Return the [x, y] coordinate for the center point of the cell that contains the specified text.  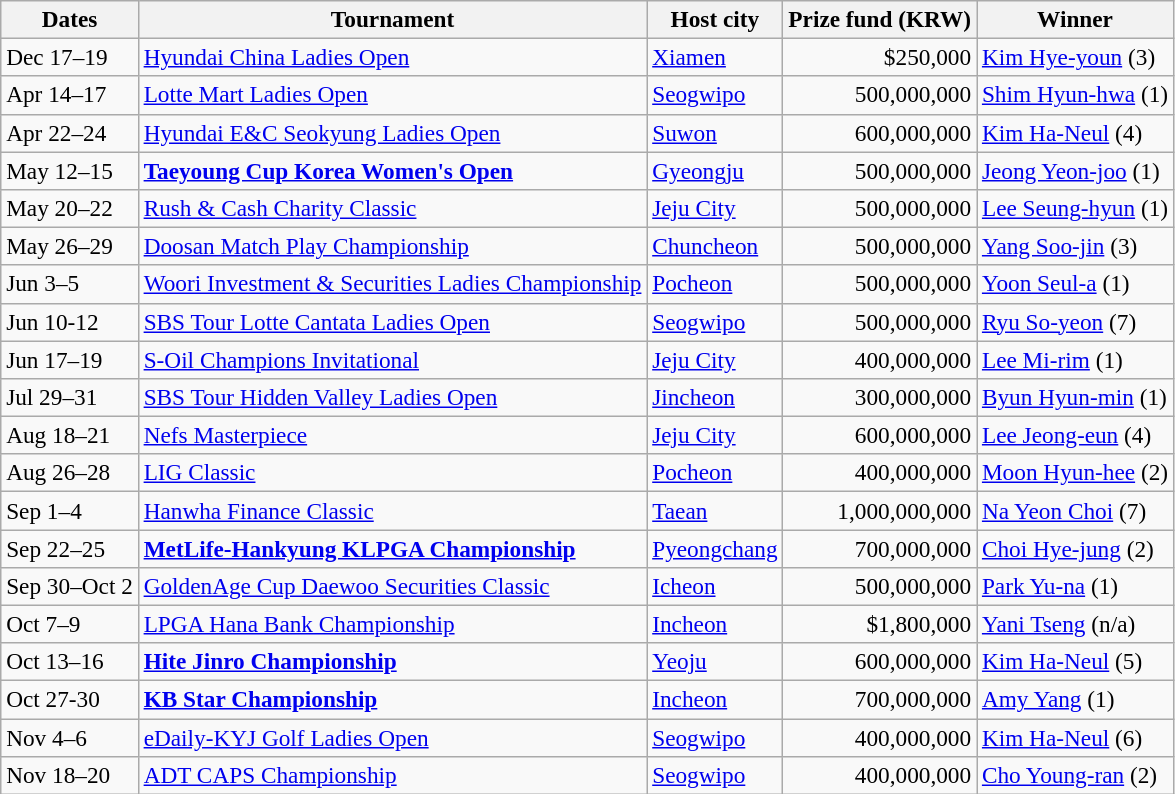
Hyundai E&C Seokyung Ladies Open [392, 133]
KB Star Championship [392, 699]
Jul 29–31 [70, 397]
300,000,000 [880, 397]
Kim Ha-Neul (5) [1076, 662]
Prize fund (KRW) [880, 19]
SBS Tour Lotte Cantata Ladies Open [392, 322]
Cho Young-ran (2) [1076, 775]
Aug 18–21 [70, 435]
SBS Tour Hidden Valley Ladies Open [392, 397]
Gyeongju [715, 170]
Oct 27-30 [70, 699]
1,000,000,000 [880, 510]
Host city [715, 19]
Xiamen [715, 57]
Jun 3–5 [70, 284]
Park Yu-na (1) [1076, 586]
Jincheon [715, 397]
Shim Hyun-hwa (1) [1076, 95]
Chuncheon [715, 246]
Jun 10-12 [70, 322]
Nov 4–6 [70, 737]
ADT CAPS Championship [392, 775]
Oct 13–16 [70, 662]
May 26–29 [70, 246]
Ryu So-yeon (7) [1076, 322]
Sep 22–25 [70, 548]
Suwon [715, 133]
Taeyoung Cup Korea Women's Open [392, 170]
Jun 17–19 [70, 359]
Yang Soo-jin (3) [1076, 246]
Kim Ha-Neul (6) [1076, 737]
Tournament [392, 19]
Hyundai China Ladies Open [392, 57]
Nov 18–20 [70, 775]
Byun Hyun-min (1) [1076, 397]
Hite Jinro Championship [392, 662]
Choi Hye-jung (2) [1076, 548]
Winner [1076, 19]
Kim Ha-Neul (4) [1076, 133]
Icheon [715, 586]
Jeong Yeon-joo (1) [1076, 170]
LPGA Hana Bank Championship [392, 624]
Apr 14–17 [70, 95]
Lee Jeong-eun (4) [1076, 435]
May 20–22 [70, 208]
S-Oil Champions Invitational [392, 359]
Sep 30–Oct 2 [70, 586]
Oct 7–9 [70, 624]
MetLife-Hankyung KLPGA Championship [392, 548]
Apr 22–24 [70, 133]
Yoon Seul-a (1) [1076, 284]
Hanwha Finance Classic [392, 510]
Lee Seung-hyun (1) [1076, 208]
Dec 17–19 [70, 57]
Aug 26–28 [70, 473]
Taean [715, 510]
May 12–15 [70, 170]
Dates [70, 19]
Woori Investment & Securities Ladies Championship [392, 284]
Nefs Masterpiece [392, 435]
Kim Hye-youn (3) [1076, 57]
LIG Classic [392, 473]
GoldenAge Cup Daewoo Securities Classic [392, 586]
eDaily-KYJ Golf Ladies Open [392, 737]
$250,000 [880, 57]
Rush & Cash Charity Classic [392, 208]
$1,800,000 [880, 624]
Moon Hyun-hee (2) [1076, 473]
Sep 1–4 [70, 510]
Yeoju [715, 662]
Na Yeon Choi (7) [1076, 510]
Doosan Match Play Championship [392, 246]
Yani Tseng (n/a) [1076, 624]
Lotte Mart Ladies Open [392, 95]
Pyeongchang [715, 548]
Amy Yang (1) [1076, 699]
Lee Mi-rim (1) [1076, 359]
